Return the [X, Y] coordinate for the center point of the cell that contains the specified text.  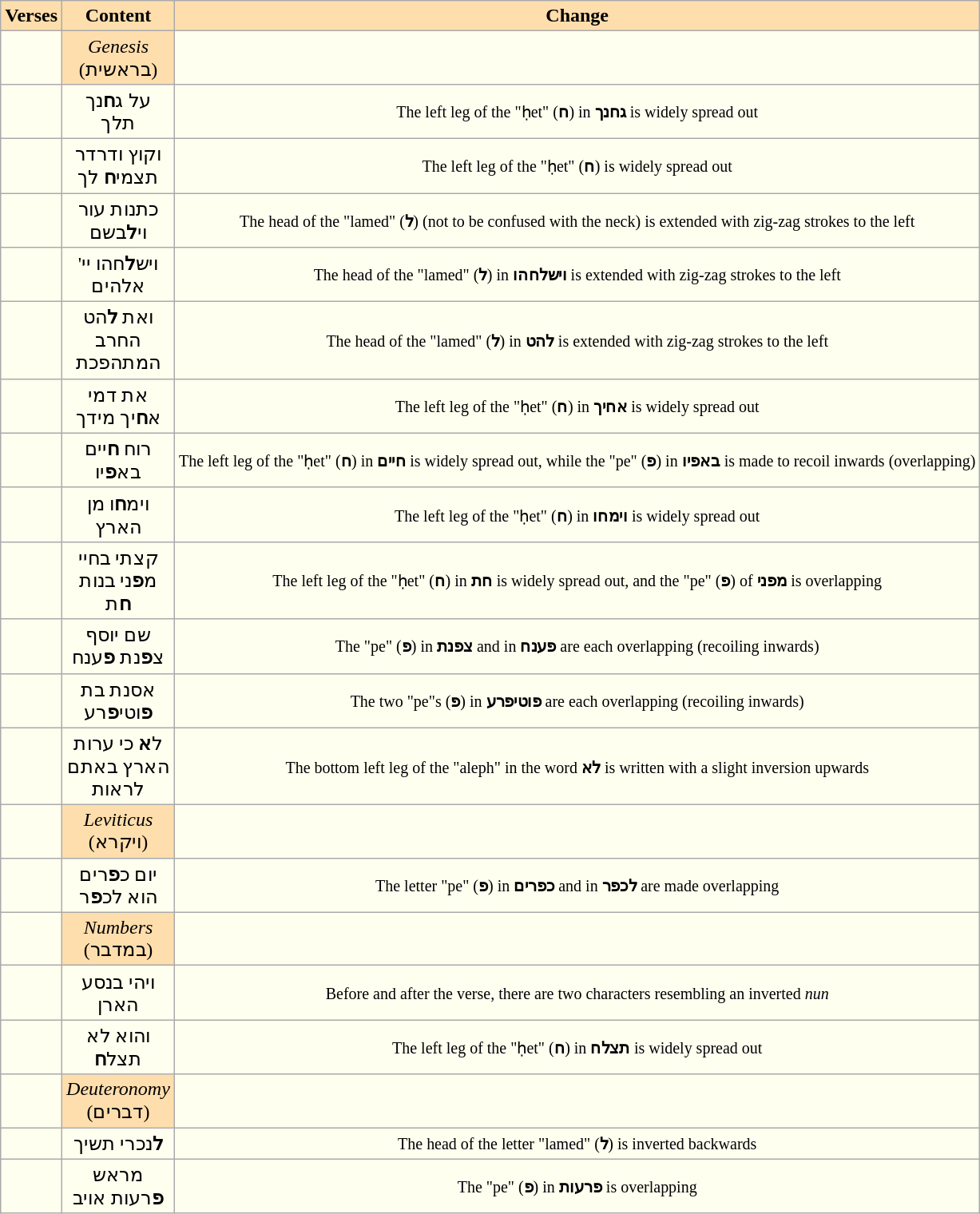
Genesis (בראשית) [118, 58]
לנכרי תשיך [118, 1144]
Change [577, 16]
את דמי אחיך מידך [118, 406]
Leviticus (ויקרא) [118, 832]
אסנת בת פוטיפרע [118, 700]
The left leg of the "ḥet" (ח) in חיים is widely spread out, while the "pe" (פ) in באפיו is made to recoil inwards (overlapping) [577, 460]
וישלחהו יי' אלהים [118, 275]
רוח חיים באפיו [118, 460]
The head of the "lamed" (ל) (not to be confused with the neck) is extended with zig-zag strokes to the left [577, 220]
וימחו מן הארץ [118, 514]
The head of the "lamed" (ל) in וישלחהו is extended with zig-zag strokes to the left [577, 275]
The left leg of the "ḥet" (ח) in תצלח is widely spread out [577, 1047]
The two "pe"s (פ) in פוטיפרע are each overlapping (recoiling inwards) [577, 700]
יום כפרים הוא לכפר [118, 885]
כתנות עור וילבשם [118, 220]
Numbers (במדבר) [118, 939]
The left leg of the "ḥet" (ח) in אחיך is widely spread out [577, 406]
ואת להט החרב המתהפכת [118, 340]
Content [118, 16]
Verses [32, 16]
Deuteronomy (דברים) [118, 1101]
The left leg of the "ḥet" (ח) in חת is widely spread out, and the "pe" (פ) of מפני is overlapping [577, 580]
The head of the letter "lamed" (ל) is inverted backwards [577, 1144]
קצתי בחיי מפני בנות חת [118, 580]
לא כי ערות הארץ באתם לראות [118, 767]
Before and after the verse, there are two characters resembling an inverted nun [577, 993]
The left leg of the "ḥet" (ח) is widely spread out [577, 165]
על גחנך תלך [118, 111]
The "pe" (פ) in פרעות is overlapping [577, 1186]
וקוץ ודרדר תצמיח לך [118, 165]
The head of the "lamed" (ל) in להט is extended with zig-zag strokes to the left [577, 340]
The left leg of the "ḥet" (ח) in גחנך is widely spread out [577, 111]
The "pe" (פ) in צפנת and in פענח are each overlapping (recoiling inwards) [577, 646]
ויהי בנסע הארן [118, 993]
שם יוסף צפנת פענח [118, 646]
The left leg of the "ḥet" (ח) in וימחו is widely spread out [577, 514]
והוא לא תצלח [118, 1047]
מראש פרעות אויב [118, 1186]
The letter "pe" (פ) in כפרים and in לכפר are made overlapping [577, 885]
The bottom left leg of the "aleph" in the word לא is written with a slight inversion upwards [577, 767]
